Scan for the cell matching the given text and deliver its (X, Y) coordinate at center. 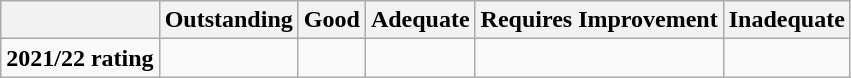
Good (332, 20)
Adequate (420, 20)
Outstanding (228, 20)
Inadequate (786, 20)
2021/22 rating (80, 58)
Requires Improvement (599, 20)
